Output the (X, Y) coordinate of the center of the cell containing the given text.  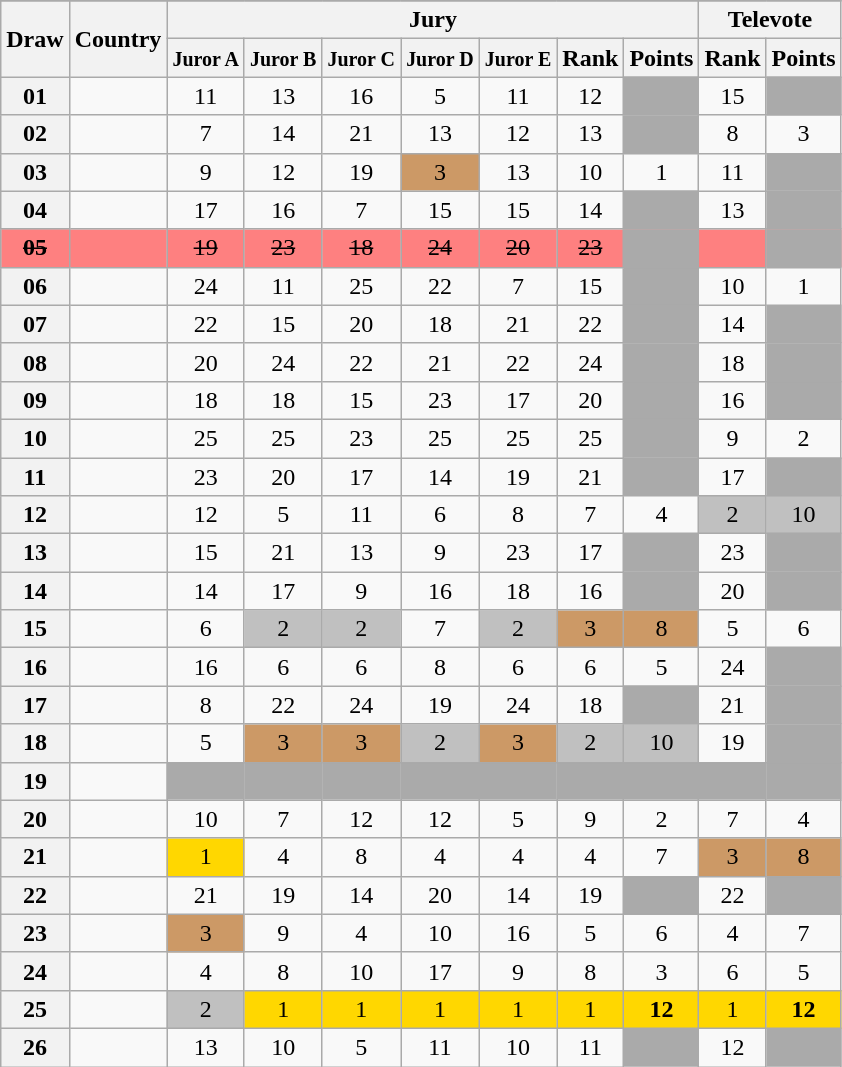
Juror B (283, 58)
08 (35, 362)
09 (35, 400)
04 (35, 210)
26 (35, 1047)
Juror D (440, 58)
Televote (770, 20)
Country (118, 39)
03 (35, 172)
Jury (433, 20)
Draw (35, 39)
06 (35, 286)
07 (35, 324)
02 (35, 134)
Juror C (362, 58)
Juror E (518, 58)
Juror A (206, 58)
05 (35, 248)
01 (35, 96)
